Search for the cell housing the specified text and yield its (X, Y) center coordinate. 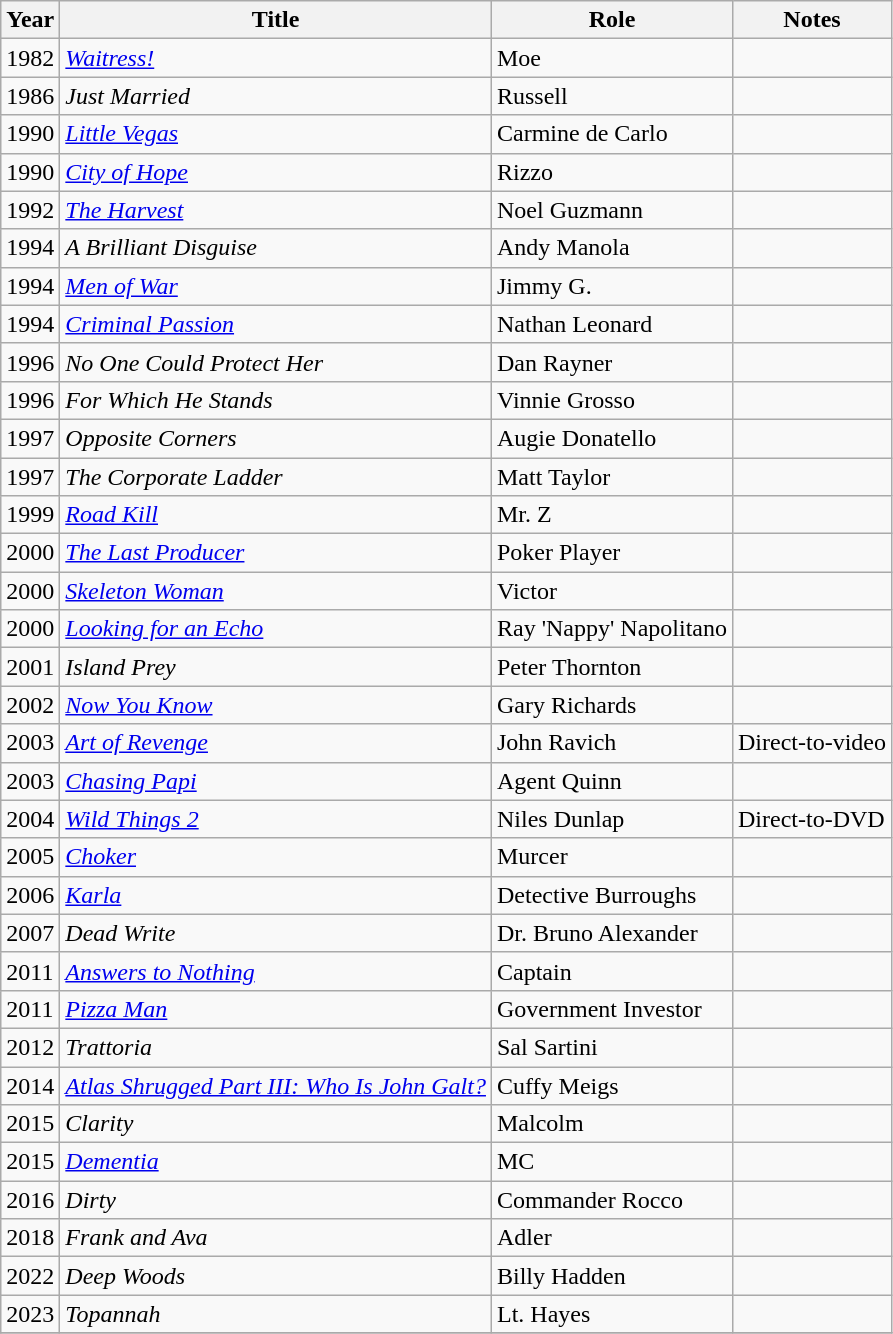
Topannah (276, 1314)
1992 (30, 210)
Peter Thornton (612, 667)
Deep Woods (276, 1276)
Poker Player (612, 553)
2007 (30, 933)
Karla (276, 895)
Lt. Hayes (612, 1314)
Answers to Nothing (276, 971)
2002 (30, 705)
The Last Producer (276, 553)
Dr. Bruno Alexander (612, 933)
2001 (30, 667)
2005 (30, 857)
Carmine de Carlo (612, 134)
Ray 'Nappy' Napolitano (612, 629)
2012 (30, 1047)
2016 (30, 1200)
Clarity (276, 1124)
Andy Manola (612, 248)
Notes (812, 20)
2006 (30, 895)
1999 (30, 515)
Men of War (276, 286)
Criminal Passion (276, 324)
Jimmy G. (612, 286)
Commander Rocco (612, 1200)
The Harvest (276, 210)
Noel Guzmann (612, 210)
No One Could Protect Her (276, 362)
Government Investor (612, 1009)
Direct-to-DVD (812, 819)
Murcer (612, 857)
Nathan Leonard (612, 324)
Looking for an Echo (276, 629)
Agent Quinn (612, 781)
Opposite Corners (276, 438)
Wild Things 2 (276, 819)
1982 (30, 58)
A Brilliant Disguise (276, 248)
Malcolm (612, 1124)
Role (612, 20)
Just Married (276, 96)
1986 (30, 96)
Rizzo (612, 172)
Victor (612, 591)
2023 (30, 1314)
Mr. Z (612, 515)
John Ravich (612, 743)
Title (276, 20)
City of Hope (276, 172)
Dirty (276, 1200)
Skeleton Woman (276, 591)
Detective Burroughs (612, 895)
Atlas Shrugged Part III: Who Is John Galt? (276, 1085)
Trattoria (276, 1047)
Little Vegas (276, 134)
Dead Write (276, 933)
2004 (30, 819)
Choker (276, 857)
Vinnie Grosso (612, 400)
Waitress! (276, 58)
Island Prey (276, 667)
MC (612, 1162)
Chasing Papi (276, 781)
Captain (612, 971)
Gary Richards (612, 705)
Direct-to-video (812, 743)
Pizza Man (276, 1009)
Russell (612, 96)
The Corporate Ladder (276, 477)
For Which He Stands (276, 400)
Art of Revenge (276, 743)
Sal Sartini (612, 1047)
Billy Hadden (612, 1276)
Matt Taylor (612, 477)
Niles Dunlap (612, 819)
Adler (612, 1238)
Moe (612, 58)
Dementia (276, 1162)
2014 (30, 1085)
2018 (30, 1238)
Cuffy Meigs (612, 1085)
Augie Donatello (612, 438)
2022 (30, 1276)
Dan Rayner (612, 362)
Road Kill (276, 515)
Frank and Ava (276, 1238)
Year (30, 20)
Now You Know (276, 705)
